Provide the [X, Y] coordinate of the cell's center where the given text is located.  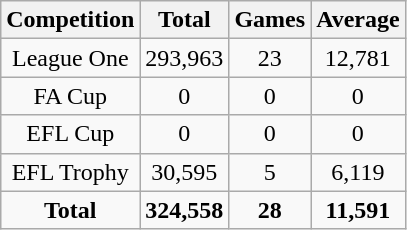
30,595 [184, 172]
5 [270, 172]
League One [70, 58]
EFL Cup [70, 134]
Average [358, 20]
23 [270, 58]
12,781 [358, 58]
293,963 [184, 58]
6,119 [358, 172]
11,591 [358, 210]
324,558 [184, 210]
Games [270, 20]
FA Cup [70, 96]
Competition [70, 20]
28 [270, 210]
EFL Trophy [70, 172]
